Return [X, Y] of the center of cell containing provided text 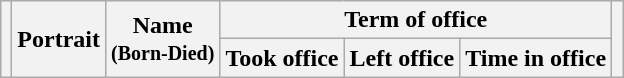
Portrait [59, 39]
Time in office [536, 58]
Name(Born-Died) [162, 39]
Took office [282, 58]
Term of office [416, 20]
Left office [402, 58]
